Output the (X, Y) coordinate of the center of the cell containing the given text.  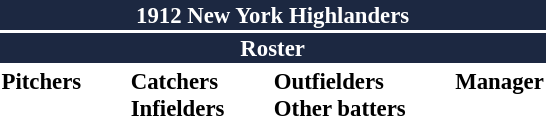
1912 New York Highlanders (272, 15)
Roster (272, 48)
